Return the [x, y] coordinate for the center point of the cell that contains the specified text.  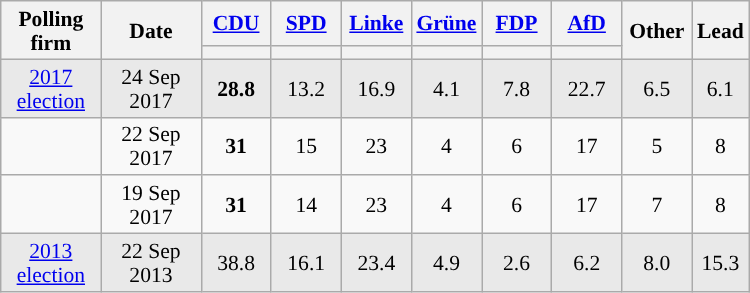
Polling firm [51, 30]
5 [657, 146]
8.0 [657, 263]
23.4 [376, 263]
15 [306, 146]
FDP [517, 24]
CDU [236, 24]
22 Sep 2017 [151, 146]
6.2 [587, 263]
7.8 [517, 88]
22.7 [587, 88]
4.1 [446, 88]
24 Sep 2017 [151, 88]
28.8 [236, 88]
2017 election [51, 88]
6.1 [720, 88]
4.9 [446, 263]
22 Sep 2013 [151, 263]
Linke [376, 24]
38.8 [236, 263]
14 [306, 205]
16.1 [306, 263]
7 [657, 205]
15.3 [720, 263]
13.2 [306, 88]
6.5 [657, 88]
2013 election [51, 263]
Other [657, 30]
AfD [587, 24]
16.9 [376, 88]
2.6 [517, 263]
Date [151, 30]
Lead [720, 30]
SPD [306, 24]
19 Sep 2017 [151, 205]
Grüne [446, 24]
